Find where the given text appears and provide that cell's center as [X, Y] coordinate. 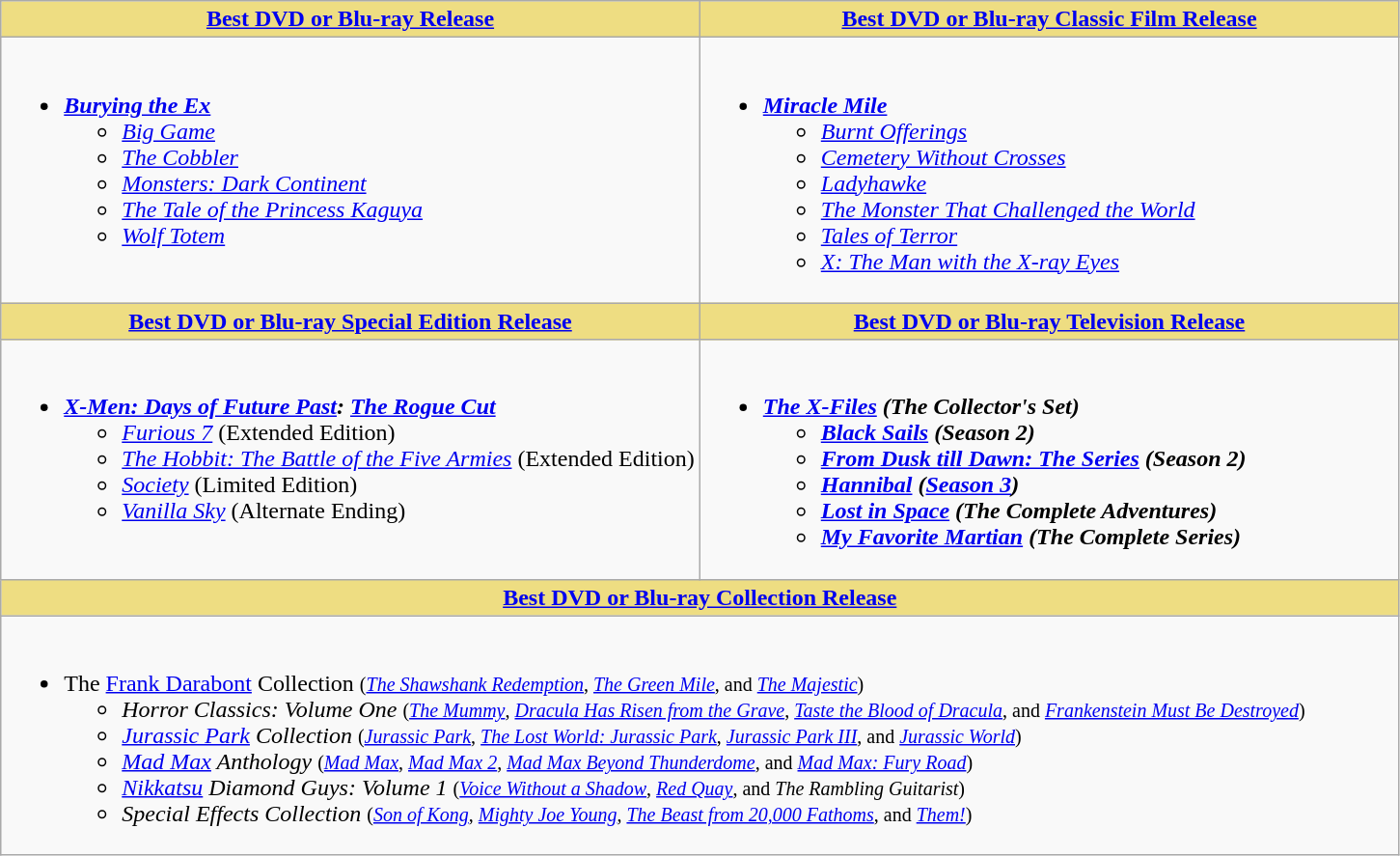
Miracle MileBurnt OfferingsCemetery Without CrossesLadyhawkeThe Monster That Challenged the WorldTales of TerrorX: The Man with the X-ray Eyes [1049, 170]
Burying the ExBig GameThe CobblerMonsters: Dark ContinentThe Tale of the Princess KaguyaWolf Totem [350, 170]
Best DVD or Blu-ray Collection Release [700, 597]
Best DVD or Blu-ray Television Release [1049, 321]
Best DVD or Blu-ray Special Edition Release [350, 321]
Best DVD or Blu-ray Classic Film Release [1049, 19]
Best DVD or Blu-ray Release [350, 19]
